Find where the given text appears and provide that cell's center as (x, y) coordinate. 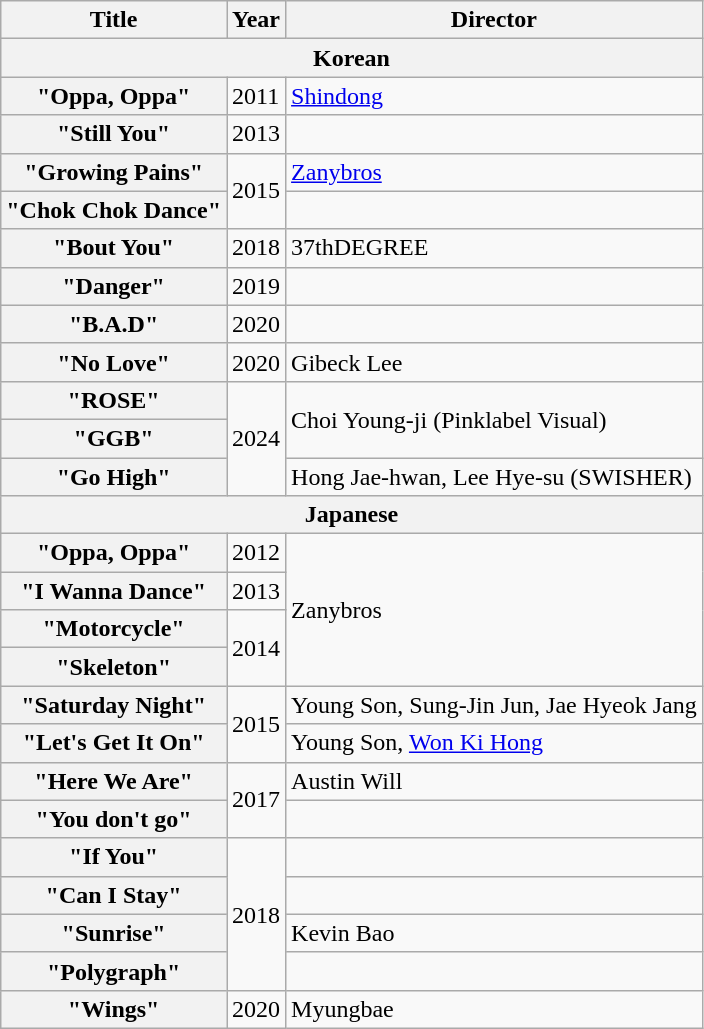
"You don't go" (114, 819)
"ROSE" (114, 400)
"I Wanna Dance" (114, 591)
"No Love" (114, 362)
"Here We Are" (114, 781)
2014 (256, 648)
"Chok Chok Dance" (114, 210)
2017 (256, 800)
"Growing Pains" (114, 172)
"Polygraph" (114, 971)
"Let's Get It On" (114, 743)
2019 (256, 286)
Choi Young-ji (Pinklabel Visual) (494, 419)
"B.A.D" (114, 324)
Hong Jae-hwan, Lee Hye-su (SWISHER) (494, 477)
Korean (352, 58)
Year (256, 20)
"Skeleton" (114, 667)
"GGB" (114, 438)
Title (114, 20)
"Can I Stay" (114, 895)
"Wings" (114, 1009)
Myungbae (494, 1009)
"Danger" (114, 286)
Austin Will (494, 781)
"Go High" (114, 477)
"Saturday Night" (114, 705)
37thDEGREE (494, 248)
Director (494, 20)
Japanese (352, 515)
"Bout You" (114, 248)
Young Son, Won Ki Hong (494, 743)
2024 (256, 438)
Gibeck Lee (494, 362)
"Motorcycle" (114, 629)
Young Son, Sung-Jin Jun, Jae Hyeok Jang (494, 705)
2011 (256, 96)
Kevin Bao (494, 933)
"Still You" (114, 134)
"Sunrise" (114, 933)
"If You" (114, 857)
Shindong (494, 96)
2012 (256, 553)
